Detect which cell encompasses the target text, then output its (x, y) center coordinate. 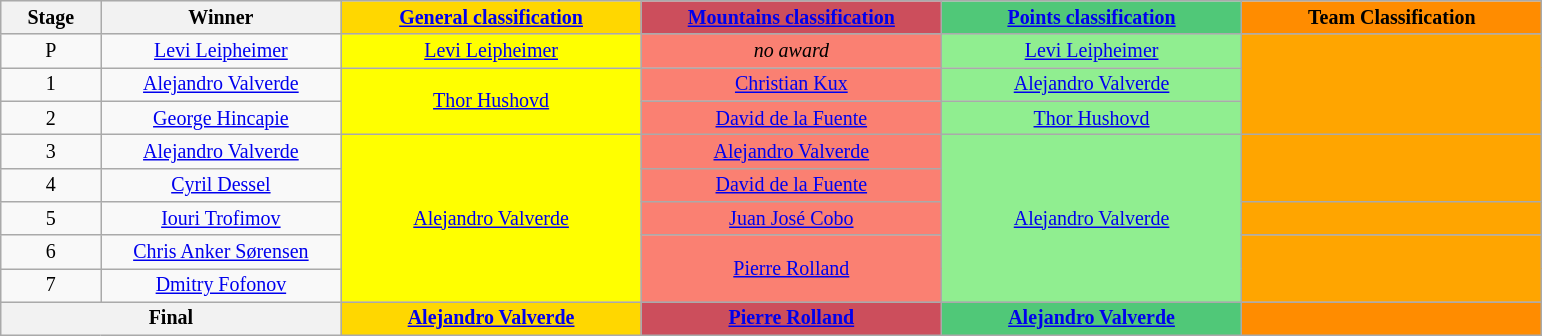
Points classification (1091, 18)
Christian Kux (791, 84)
7 (51, 286)
Chris Anker Sørensen (221, 252)
4 (51, 184)
Winner (221, 18)
6 (51, 252)
Iouri Trofimov (221, 218)
no award (791, 52)
Juan José Cobo (791, 218)
P (51, 52)
1 (51, 84)
George Hincapie (221, 118)
5 (51, 218)
Stage (51, 18)
General classification (491, 18)
Dmitry Fofonov (221, 286)
Mountains classification (791, 18)
Final (171, 318)
Team Classification (1392, 18)
3 (51, 152)
Cyril Dessel (221, 184)
2 (51, 118)
